Search for the cell housing the specified text and yield its (X, Y) center coordinate. 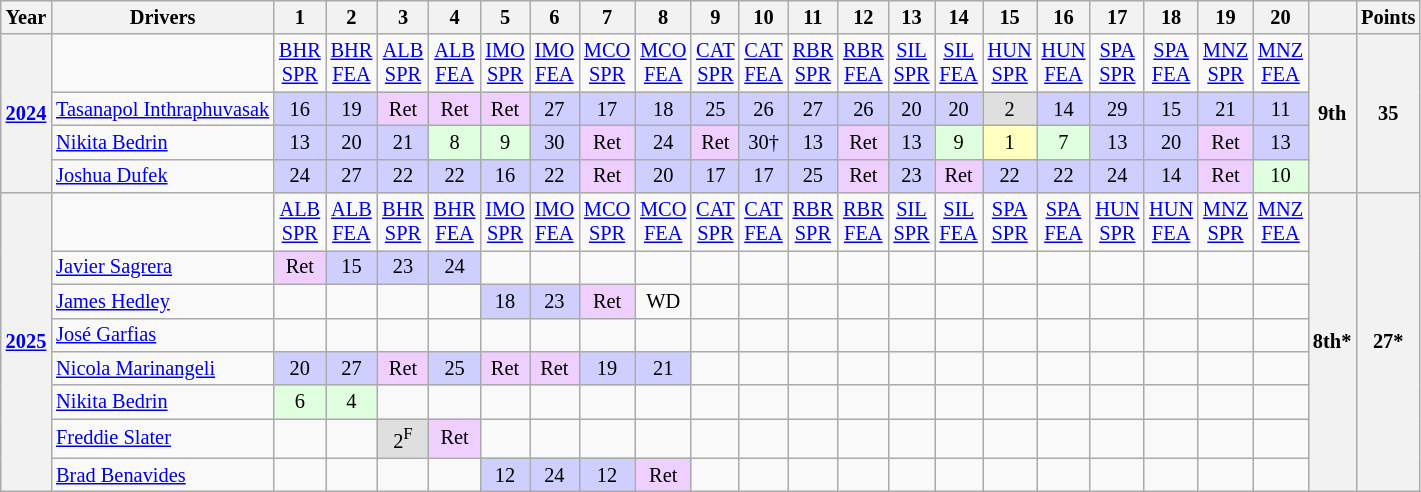
Tasanapol Inthraphuvasak (162, 109)
Freddie Slater (162, 438)
Year (26, 17)
2024 (26, 114)
Nicola Marinangeli (162, 368)
3 (403, 17)
Joshua Dufek (162, 176)
James Hedley (162, 301)
30 (554, 142)
27* (1388, 342)
8th* (1332, 342)
2F (403, 438)
5 (504, 17)
Javier Sagrera (162, 267)
Drivers (162, 17)
30† (763, 142)
Points (1388, 17)
9th (1332, 114)
Brad Benavides (162, 475)
35 (1388, 114)
José Garfias (162, 335)
WD (663, 301)
2025 (26, 342)
29 (1117, 109)
